From the cell containing the given text, extract its center point as (x, y) coordinate. 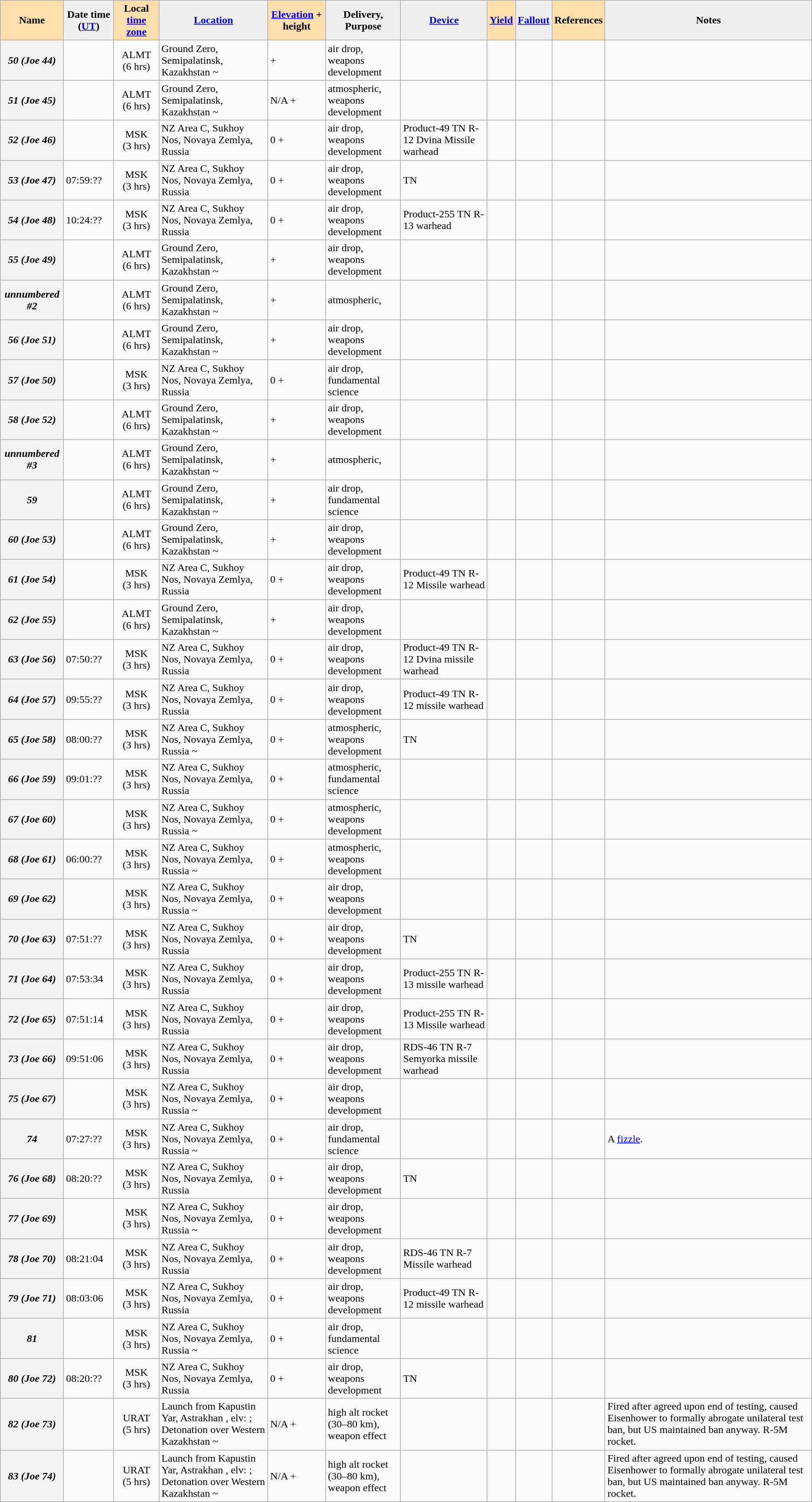
07:53:34 (88, 979)
74 (32, 1138)
72 (Joe 65) (32, 1019)
59 (32, 500)
82 (Joe 73) (32, 1424)
75 (Joe 67) (32, 1099)
60 (Joe 53) (32, 540)
53 (Joe 47) (32, 180)
54 (Joe 48) (32, 220)
atmospheric,fundamental science (363, 779)
64 (Joe 57) (32, 699)
References (579, 20)
68 (Joe 61) (32, 859)
73 (Joe 66) (32, 1059)
61 (Joe 54) (32, 580)
Product-49 TN R-12 Dvina Missile warhead (444, 140)
56 (Joe 51) (32, 340)
07:59:?? (88, 180)
09:01:?? (88, 779)
A fizzle. (708, 1138)
65 (Joe 58) (32, 739)
07:50:?? (88, 659)
79 (Joe 71) (32, 1299)
Location (213, 20)
Notes (708, 20)
Name (32, 20)
Product-49 TN R-12 Missile warhead (444, 580)
Product-255 TN R-13 Missile warhead (444, 1019)
08:03:06 (88, 1299)
Product-255 TN R-13 missile warhead (444, 979)
81 (32, 1338)
67 (Joe 60) (32, 819)
63 (Joe 56) (32, 659)
57 (Joe 50) (32, 380)
58 (Joe 52) (32, 420)
08:00:?? (88, 739)
71 (Joe 64) (32, 979)
RDS-46 TN R-7 Semyorka missile warhead (444, 1059)
80 (Joe 72) (32, 1378)
55 (Joe 49) (32, 260)
09:51:06 (88, 1059)
07:51:14 (88, 1019)
07:27:?? (88, 1138)
Elevation + height (297, 20)
Date time (UT) (88, 20)
Fallout (534, 20)
10:24:?? (88, 220)
78 (Joe 70) (32, 1259)
83 (Joe 74) (32, 1476)
50 (Joe 44) (32, 60)
76 (Joe 68) (32, 1179)
unnumbered #2 (32, 300)
Device (444, 20)
unnumbered #3 (32, 459)
08:21:04 (88, 1259)
Product-255 TN R-13 warhead (444, 220)
51 (Joe 45) (32, 100)
70 (Joe 63) (32, 939)
Yield (501, 20)
62 (Joe 55) (32, 620)
Delivery, Purpose (363, 20)
Local time zone (136, 20)
RDS-46 TN R-7 Missile warhead (444, 1259)
52 (Joe 46) (32, 140)
66 (Joe 59) (32, 779)
06:00:?? (88, 859)
07:51:?? (88, 939)
09:55:?? (88, 699)
Product-49 TN R-12 Dvina missile warhead (444, 659)
77 (Joe 69) (32, 1219)
69 (Joe 62) (32, 899)
